Output the [x, y] coordinate of the center of the cell containing the given text.  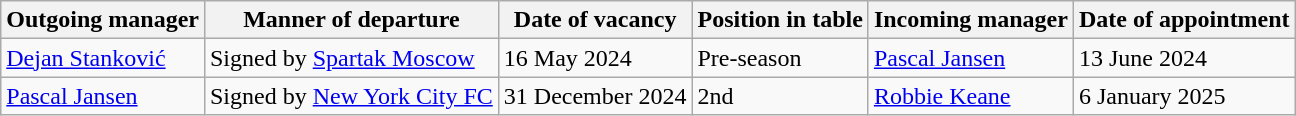
2nd [780, 96]
Position in table [780, 20]
Outgoing manager [103, 20]
Date of vacancy [595, 20]
16 May 2024 [595, 58]
Pre-season [780, 58]
6 January 2025 [1184, 96]
Manner of departure [351, 20]
Robbie Keane [970, 96]
Incoming manager [970, 20]
Signed by Spartak Moscow [351, 58]
Dejan Stanković [103, 58]
Date of appointment [1184, 20]
31 December 2024 [595, 96]
13 June 2024 [1184, 58]
Signed by New York City FC [351, 96]
